Locate the cell with the specified text and output its (X, Y) center coordinate. 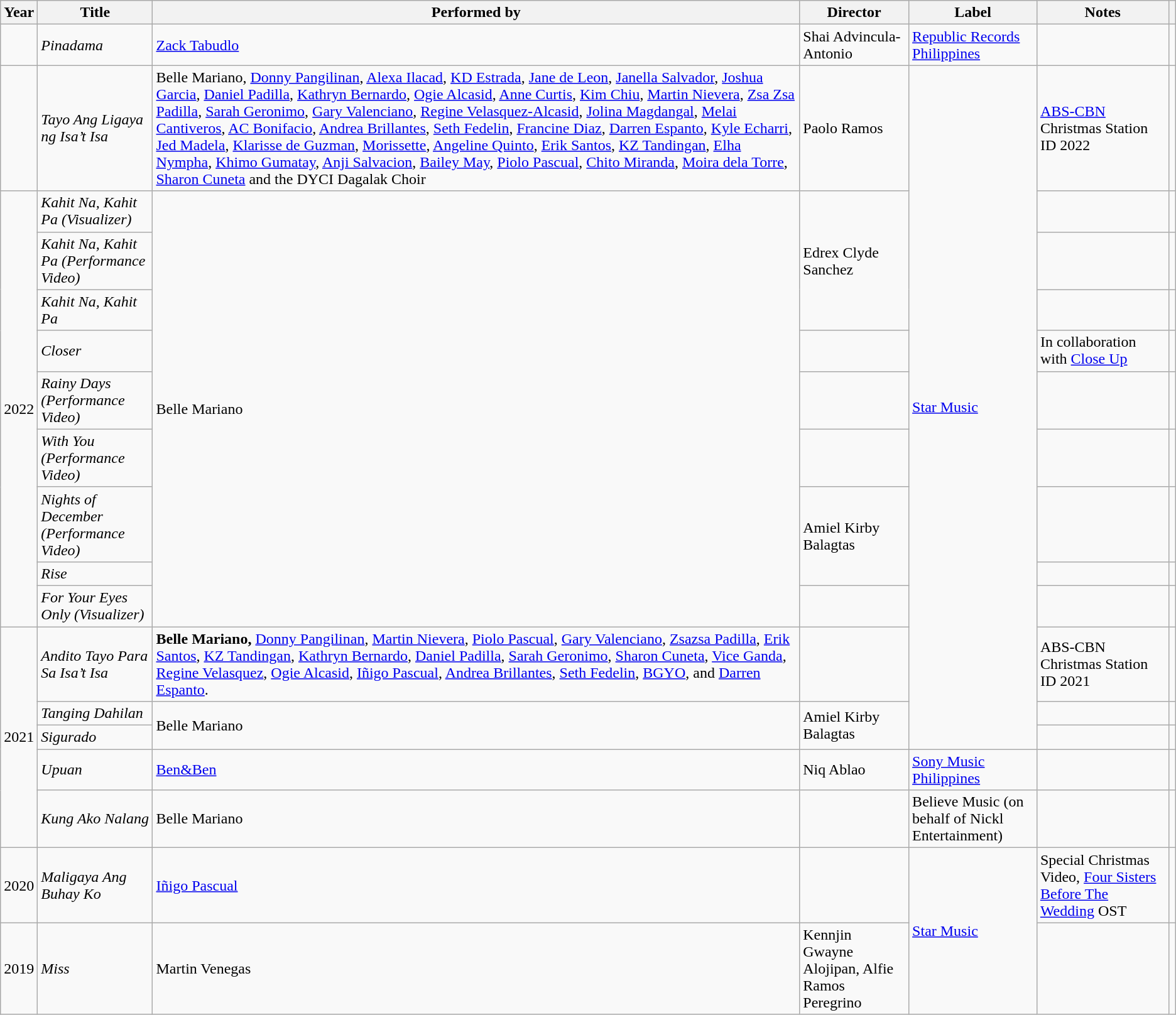
Andito Tayo Para Sa Isa’t Isa (95, 665)
Performed by (476, 13)
Believe Music (on behalf of Nickl Entertainment) (973, 819)
Pinadama (95, 45)
Notes (1102, 13)
2022 (19, 409)
Shai Advincula-Antonio (854, 45)
Paolo Ramos (854, 128)
Kung Ako Nalang (95, 819)
Martin Venegas (476, 969)
ABS-CBN Christmas Station ID 2021 (1102, 665)
Niq Ablao (854, 770)
Special Christmas Video, Four Sisters Before The Wedding OST (1102, 886)
2021 (19, 737)
Label (973, 13)
Edrex Clyde Sanchez (854, 261)
Kahit Na, Kahit Pa (95, 310)
Sony Music Philippines (973, 770)
Tayo Ang Ligaya ng Isa’t Isa (95, 128)
In collaboration with Close Up (1102, 350)
Kahit Na, Kahit Pa (Performance Video) (95, 261)
Zack Tabudlo (476, 45)
ABS-CBN Christmas Station ID 2022 (1102, 128)
Nights of December (Performance Video) (95, 524)
Rainy Days (Performance Video) (95, 400)
Republic Records Philippines (973, 45)
For Your Eyes Only (Visualizer) (95, 605)
Maligaya Ang Buhay Ko (95, 886)
Kahit Na, Kahit Pa (Visualizer) (95, 211)
Title (95, 13)
With You (Performance Video) (95, 458)
Ben&Ben (476, 770)
Director (854, 13)
Iñigo Pascual (476, 886)
2020 (19, 886)
Tanging Dahilan (95, 714)
Sigurado (95, 737)
Upuan (95, 770)
Kennjin Gwayne Alojipan, Alfie Ramos Peregrino (854, 969)
Closer (95, 350)
Miss (95, 969)
Rise (95, 573)
2019 (19, 969)
Year (19, 13)
